Pinpoint the cell where the given text exists, returning its [x, y] midpoint coordinate. 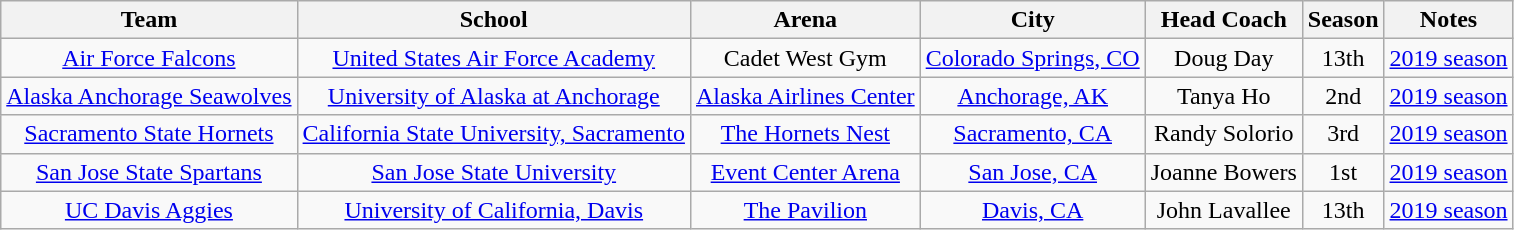
Anchorage, AK [1032, 96]
UC Davis Aggies [149, 210]
Davis, CA [1032, 210]
California State University, Sacramento [494, 134]
Cadet West Gym [805, 58]
United States Air Force Academy [494, 58]
3rd [1343, 134]
City [1032, 20]
Notes [1448, 20]
2nd [1343, 96]
Sacramento State Hornets [149, 134]
The Pavilion [805, 210]
The Hornets Nest [805, 134]
Alaska Airlines Center [805, 96]
1st [1343, 172]
Colorado Springs, CO [1032, 58]
Tanya Ho [1224, 96]
Team [149, 20]
Season [1343, 20]
San Jose State University [494, 172]
Alaska Anchorage Seawolves [149, 96]
Event Center Arena [805, 172]
School [494, 20]
University of Alaska at Anchorage [494, 96]
John Lavallee [1224, 210]
Arena [805, 20]
Doug Day [1224, 58]
San Jose State Spartans [149, 172]
Air Force Falcons [149, 58]
San Jose, CA [1032, 172]
Joanne Bowers [1224, 172]
Randy Solorio [1224, 134]
Head Coach [1224, 20]
Sacramento, CA [1032, 134]
University of California, Davis [494, 210]
